Search for the cell housing the specified text and yield its (x, y) center coordinate. 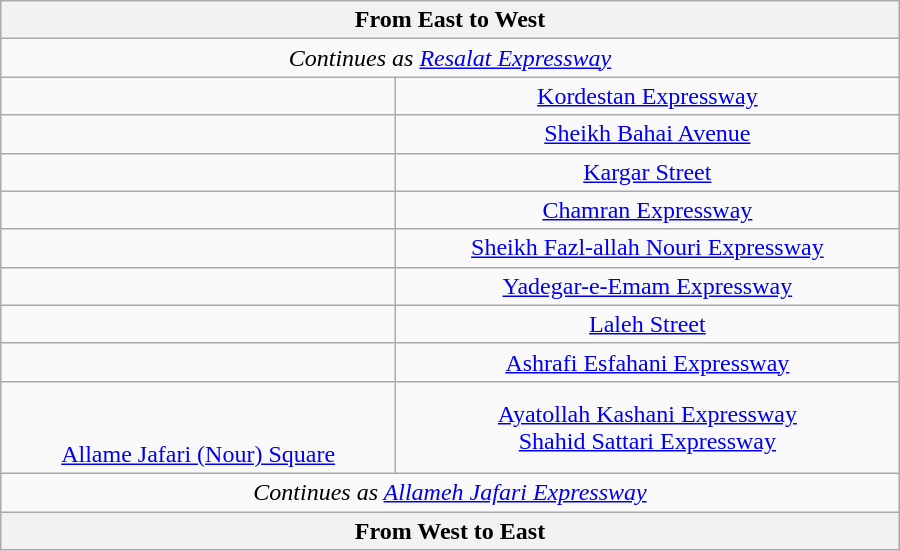
Yadegar-e-Emam Expressway (647, 286)
Ashrafi Esfahani Expressway (647, 362)
Sheikh Bahai Avenue (647, 134)
Kordestan Expressway (647, 96)
Continues as Allameh Jafari Expressway (450, 492)
Continues as Resalat Expressway (450, 58)
Allame Jafari (Nour) Square (198, 427)
From West to East (450, 531)
From East to West (450, 20)
Chamran Expressway (647, 210)
Sheikh Fazl-allah Nouri Expressway (647, 248)
Laleh Street (647, 324)
Kargar Street (647, 172)
Ayatollah Kashani Expressway Shahid Sattari Expressway (647, 427)
